Determine the (x, y) coordinate at the center of the cell enclosing the given text.  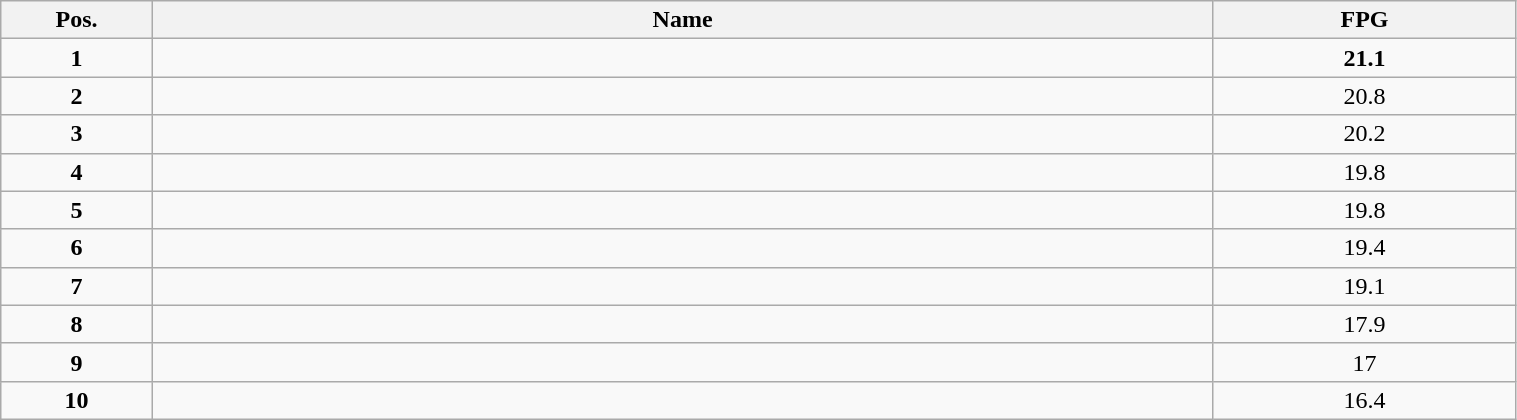
4 (77, 172)
Name (682, 20)
5 (77, 210)
FPG (1364, 20)
16.4 (1364, 400)
19.1 (1364, 286)
9 (77, 362)
8 (77, 324)
Pos. (77, 20)
7 (77, 286)
19.4 (1364, 248)
20.2 (1364, 134)
20.8 (1364, 96)
1 (77, 58)
17.9 (1364, 324)
21.1 (1364, 58)
3 (77, 134)
6 (77, 248)
17 (1364, 362)
2 (77, 96)
10 (77, 400)
